Output the [X, Y] coordinate of the center of the cell containing the given text.  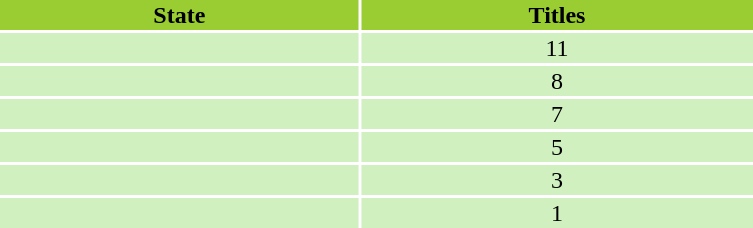
11 [558, 48]
1 [558, 213]
7 [558, 114]
Titles [558, 15]
State [180, 15]
3 [558, 180]
8 [558, 81]
5 [558, 147]
